Detect which cell encompasses the target text, then output its (X, Y) center coordinate. 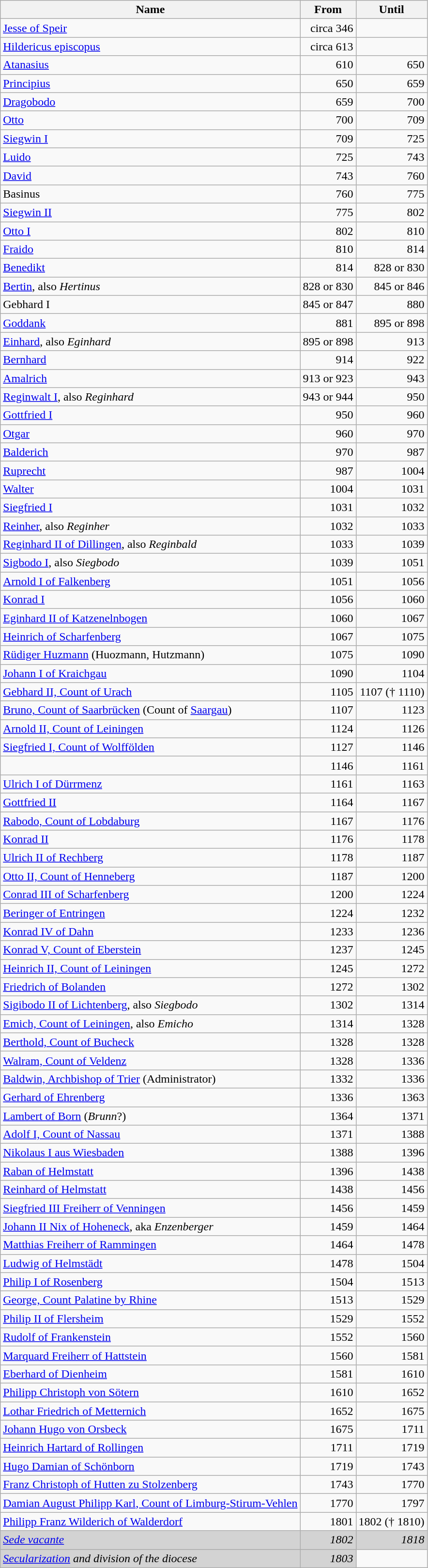
881 (328, 323)
1818 (391, 1540)
Rudolf of Frankenstein (150, 1337)
1123 (391, 710)
Walter (150, 489)
Secularization and division of the diocese (150, 1558)
1233 (328, 931)
Konrad II (150, 839)
913 (391, 342)
Einhard, also Eginhard (150, 342)
Hildericus episcopus (150, 47)
Conrad III of Scharfenberg (150, 895)
Lothar Friedrich of Metternich (150, 1411)
Otto II, Count of Henneberg (150, 876)
From (328, 10)
1237 (328, 950)
Eberhard of Dienheim (150, 1374)
845 or 846 (391, 286)
Johann Hugo von Orsbeck (150, 1429)
Gebhard I (150, 305)
Franz Christoph of Hutten zu Stolzenberg (150, 1485)
Nikolaus I aus Wiesbaden (150, 1153)
1107 († 1110) (391, 692)
1236 (391, 931)
Dragobodo (150, 102)
1797 (391, 1503)
1332 (328, 1079)
1105 (328, 692)
Basinus (150, 194)
David (150, 175)
Siegfried I, Count of Wolffölden (150, 747)
Sigbodo I, also Siegbodo (150, 563)
Baldwin, Archbishop of Trier (Administrator) (150, 1079)
Reginwalt I, also Reginhard (150, 397)
Until (391, 10)
943 (391, 378)
1107 (328, 710)
914 (328, 360)
Philipp Franz Wilderich of Walderdorf (150, 1521)
Rabodo, Count of Lobdaburg (150, 821)
913 or 923 (328, 378)
Reinhard of Helmstatt (150, 1190)
Fraido (150, 249)
Rüdiger Huzmann (Huozmann, Hutzmann) (150, 655)
Raban of Helmstatt (150, 1171)
Name (150, 10)
Philip II of Flersheim (150, 1319)
Jesse of Speir (150, 28)
943 or 944 (328, 397)
Emich, Count of Leiningen, also Emicho (150, 1024)
Lambert of Born (Brunn?) (150, 1116)
1364 (328, 1116)
Ludwig of Helmstädt (150, 1263)
Atanasius (150, 65)
Siegfried III Freiherr of Venningen (150, 1208)
Bruno, Count of Saarbrücken (Count of Saargau) (150, 710)
Reginhard II of Dillingen, also Reginbald (150, 544)
Konrad IV of Dahn (150, 931)
Eginhard II of Katzenelnbogen (150, 618)
Matthias Freiherr of Rammingen (150, 1245)
Heinrich II, Count of Leiningen (150, 968)
Heinrich Hartard of Rollingen (150, 1448)
Benedikt (150, 268)
circa 613 (328, 47)
1164 (328, 802)
Beringer of Entringen (150, 913)
Ulrich II of Rechberg (150, 858)
1104 (391, 673)
Amalrich (150, 378)
Bertin, also Hertinus (150, 286)
1163 (391, 784)
Reinher, also Reginher (150, 526)
Gottfried I (150, 415)
1127 (328, 747)
Philip I of Rosenberg (150, 1282)
Heinrich of Scharfenberg (150, 637)
1126 (391, 729)
Konrad I (150, 600)
1363 (391, 1097)
Siegwin I (150, 139)
Siegfried I (150, 507)
Principius (150, 83)
Otgar (150, 434)
Gottfried II (150, 802)
Philipp Christoph von Sötern (150, 1392)
Berthold, Count of Bucheck (150, 1042)
Friedrich of Bolanden (150, 987)
Ruprecht (150, 470)
Luido (150, 157)
Damian August Philipp Karl, Count of Limburg-Stirum-Vehlen (150, 1503)
circa 346 (328, 28)
1232 (391, 913)
Otto I (150, 231)
Arnold II, Count of Leiningen (150, 729)
1801 (328, 1521)
922 (391, 360)
Johann II Nix of Hoheneck, aka Enzenberger (150, 1226)
Gerhard of Ehrenberg (150, 1097)
Otto (150, 120)
845 or 847 (328, 305)
Walram, Count of Veldenz (150, 1060)
Konrad V, Count of Eberstein (150, 950)
1802 († 1810) (391, 1521)
Gebhard II, Count of Urach (150, 692)
Siegwin II (150, 212)
Sede vacante (150, 1540)
Hugo Damian of Schönborn (150, 1466)
610 (328, 65)
880 (391, 305)
1802 (328, 1540)
Ulrich I of Dürrmenz (150, 784)
1803 (328, 1558)
Johann I of Kraichgau (150, 673)
Marquard Freiherr of Hattstein (150, 1355)
Sigibodo II of Lichtenberg, also Siegbodo (150, 1005)
Balderich (150, 452)
Adolf I, Count of Nassau (150, 1134)
1124 (328, 729)
Bernhard (150, 360)
George, Count Palatine by Rhine (150, 1300)
Arnold I of Falkenberg (150, 581)
Goddank (150, 323)
